Identify which cell holds the provided text, then report its (X, Y) central coordinate. 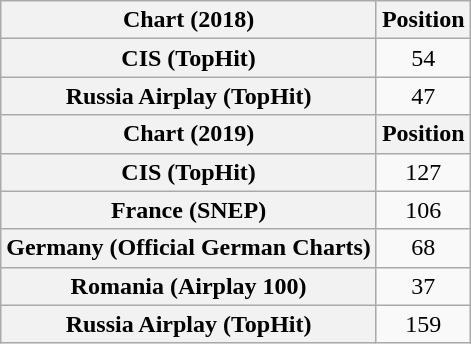
106 (423, 210)
Chart (2019) (189, 134)
127 (423, 172)
159 (423, 324)
54 (423, 58)
37 (423, 286)
Germany (Official German Charts) (189, 248)
68 (423, 248)
47 (423, 96)
France (SNEP) (189, 210)
Chart (2018) (189, 20)
Romania (Airplay 100) (189, 286)
